Scan for the cell matching the given text and deliver its [X, Y] coordinate at center. 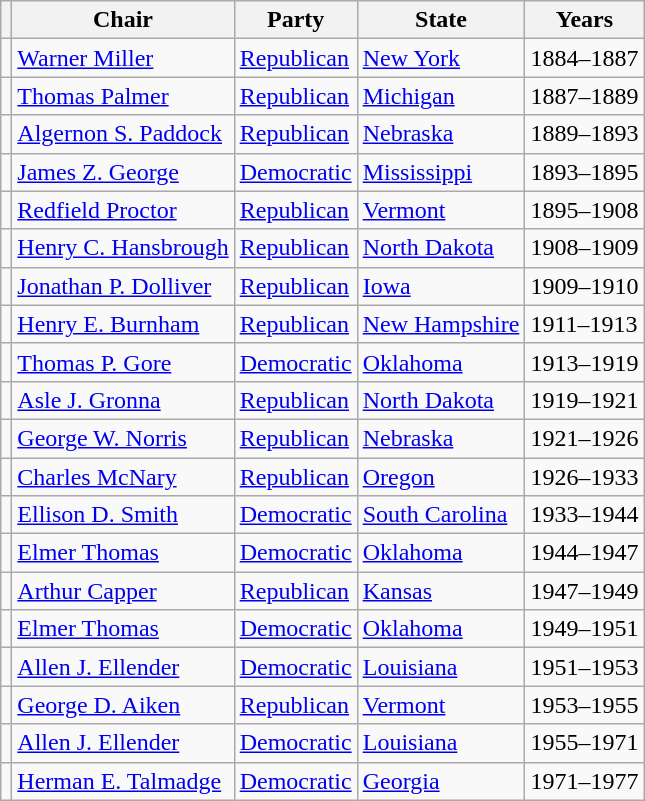
1953–1955 [584, 705]
James Z. George [123, 172]
Warner Miller [123, 58]
1971–1977 [584, 781]
Thomas Palmer [123, 96]
Asle J. Gronna [123, 400]
1955–1971 [584, 743]
1889–1893 [584, 134]
1911–1913 [584, 324]
Kansas [441, 591]
George D. Aiken [123, 705]
1884–1887 [584, 58]
1913–1919 [584, 362]
Herman E. Talmadge [123, 781]
Arthur Capper [123, 591]
Oregon [441, 477]
1908–1909 [584, 248]
Jonathan P. Dolliver [123, 286]
Iowa [441, 286]
1926–1933 [584, 477]
Party [296, 20]
Redfield Proctor [123, 210]
1921–1926 [584, 438]
Thomas P. Gore [123, 362]
1893–1895 [584, 172]
1933–1944 [584, 515]
1951–1953 [584, 667]
Michigan [441, 96]
State [441, 20]
South Carolina [441, 515]
Charles McNary [123, 477]
1949–1951 [584, 629]
Years [584, 20]
1944–1947 [584, 553]
Ellison D. Smith [123, 515]
New York [441, 58]
Henry E. Burnham [123, 324]
1895–1908 [584, 210]
Henry C. Hansbrough [123, 248]
Georgia [441, 781]
1919–1921 [584, 400]
Mississippi [441, 172]
Chair [123, 20]
1887–1889 [584, 96]
1947–1949 [584, 591]
1909–1910 [584, 286]
New Hampshire [441, 324]
Algernon S. Paddock [123, 134]
George W. Norris [123, 438]
